Return (X, Y) of the center of cell containing provided text 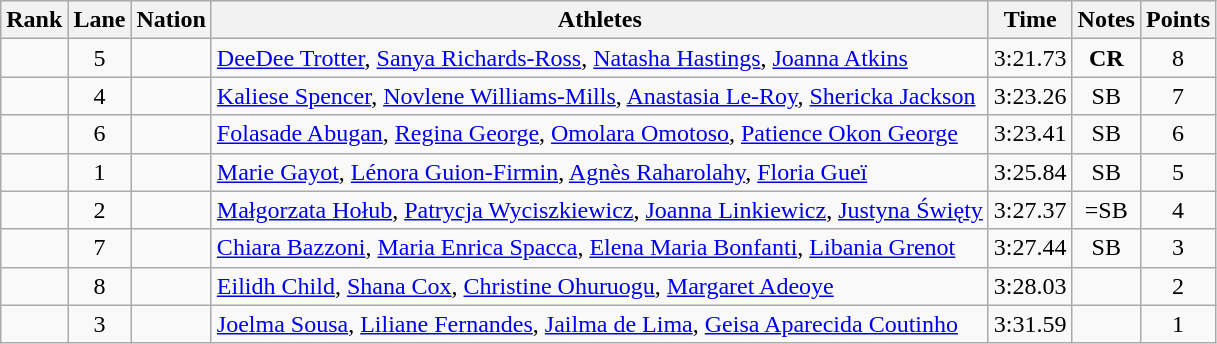
Joelma Sousa, Liliane Fernandes, Jailma de Lima, Geisa Aparecida Coutinho (600, 324)
3:21.73 (1030, 58)
3:31.59 (1030, 324)
Kaliese Spencer, Novlene Williams-Mills, Anastasia Le-Roy, Shericka Jackson (600, 96)
3:23.41 (1030, 134)
3:27.37 (1030, 210)
Points (1178, 20)
Notes (1106, 20)
Nation (171, 20)
3:27.44 (1030, 248)
DeeDee Trotter, Sanya Richards-Ross, Natasha Hastings, Joanna Atkins (600, 58)
Athletes (600, 20)
Rank (34, 20)
Folasade Abugan, Regina George, Omolara Omotoso, Patience Okon George (600, 134)
Marie Gayot, Lénora Guion-Firmin, Agnès Raharolahy, Floria Gueï (600, 172)
3:25.84 (1030, 172)
Eilidh Child, Shana Cox, Christine Ohuruogu, Margaret Adeoye (600, 286)
Lane (100, 20)
=SB (1106, 210)
Chiara Bazzoni, Maria Enrica Spacca, Elena Maria Bonfanti, Libania Grenot (600, 248)
3:28.03 (1030, 286)
CR (1106, 58)
3:23.26 (1030, 96)
Małgorzata Hołub, Patrycja Wyciszkiewicz, Joanna Linkiewicz, Justyna Święty (600, 210)
Time (1030, 20)
